Find where the given text appears and provide that cell's center as [X, Y] coordinate. 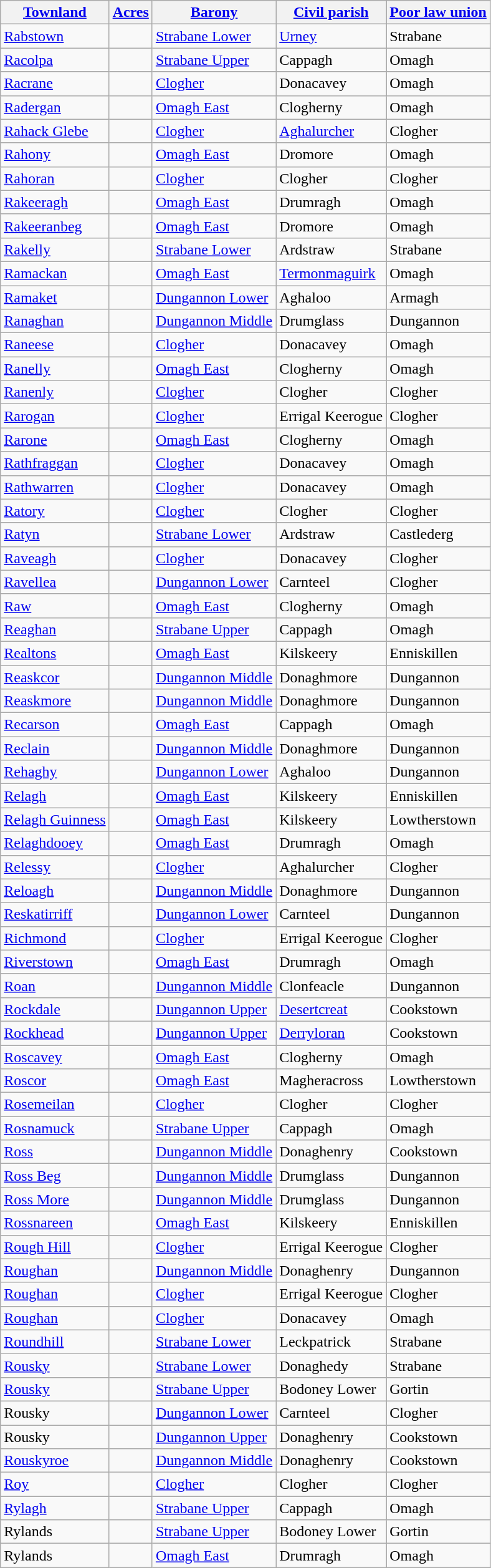
Ross Beg [55, 1176]
Raveagh [55, 558]
Ramaket [55, 298]
Realtons [55, 653]
Racrane [55, 84]
Rossnareen [55, 1223]
Roundhill [55, 1342]
Rahoran [55, 178]
Rockdale [55, 1009]
Reaskcor [55, 677]
Relessy [55, 867]
Ranaghan [55, 321]
Urney [331, 36]
Ranenly [55, 392]
Magheracross [331, 1081]
Castlederg [439, 535]
Civil parish [331, 12]
Rahack Glebe [55, 131]
Reloagh [55, 891]
Rarogan [55, 416]
Recarson [55, 725]
Rough Hill [55, 1247]
Rehaghy [55, 772]
Donaghedy [331, 1365]
Ratyn [55, 535]
Reaskmore [55, 701]
Rathwarren [55, 487]
Poor law union [439, 12]
Richmond [55, 938]
Relaghdooey [55, 843]
Ramackan [55, 273]
Reaghan [55, 629]
Radergan [55, 107]
Reclain [55, 748]
Rosemeilan [55, 1105]
Riverstown [55, 962]
Ross More [55, 1199]
Relagh Guinness [55, 820]
Roscor [55, 1081]
Rarone [55, 440]
Termonmaguirk [331, 273]
Rathfraggan [55, 463]
Rakeeragh [55, 202]
Clonfeacle [331, 985]
Ranelly [55, 369]
Raneese [55, 345]
Barony [214, 12]
Rockhead [55, 1033]
Rouskyroe [55, 1461]
Derryloran [331, 1033]
Rabstown [55, 36]
Rylagh [55, 1508]
Racolpa [55, 60]
Acres [131, 12]
Ratory [55, 511]
Desertcreat [331, 1009]
Raw [55, 606]
Relagh [55, 796]
Roscavey [55, 1057]
Ross [55, 1152]
Ravellea [55, 582]
Rakeeranbeg [55, 226]
Roy [55, 1484]
Rahony [55, 155]
Armagh [439, 298]
Reskatirriff [55, 914]
Townland [55, 12]
Leckpatrick [331, 1342]
Roan [55, 985]
Rosnamuck [55, 1128]
Rakelly [55, 249]
